Pinpoint the cell where the given text exists, returning its (X, Y) midpoint coordinate. 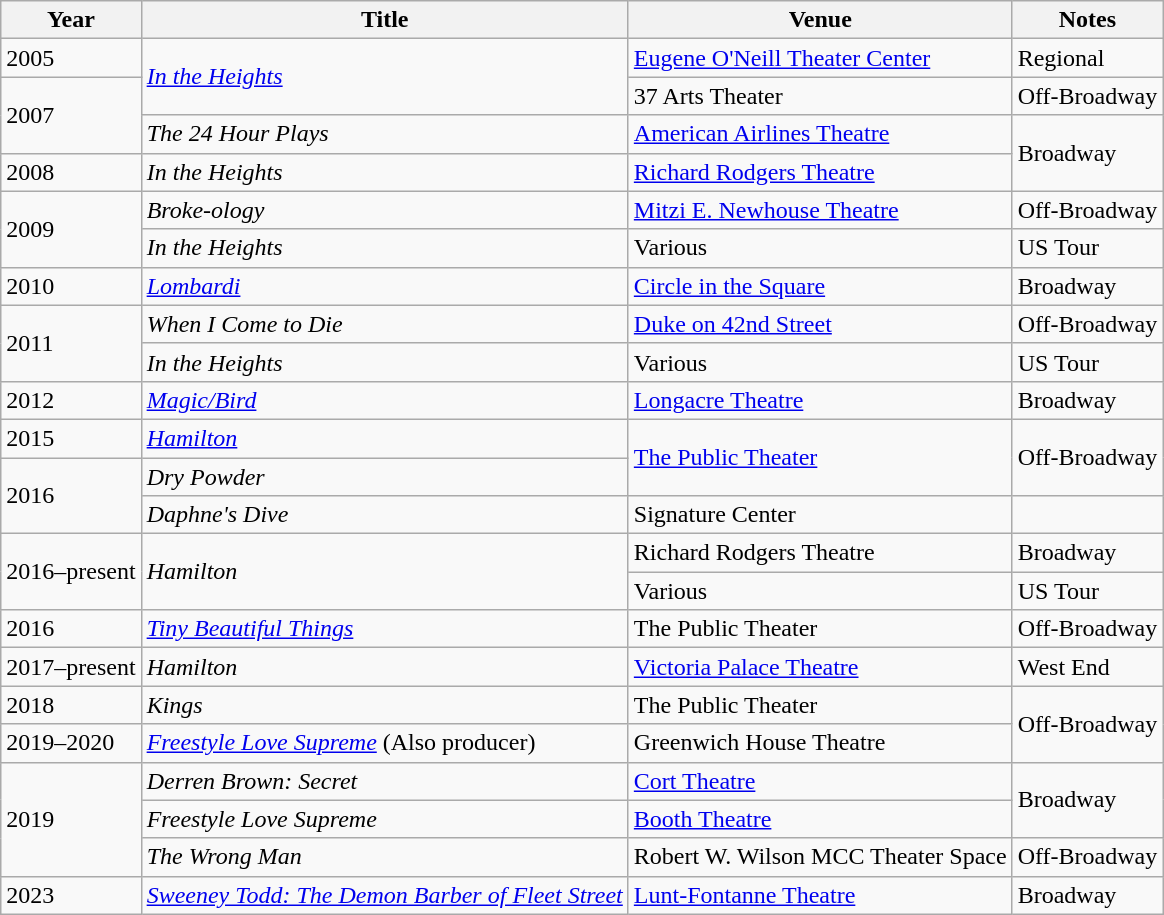
Sweeney Todd: The Demon Barber of Fleet Street (384, 895)
2009 (71, 229)
Robert W. Wilson MCC Theater Space (820, 857)
Venue (820, 20)
2005 (71, 58)
Greenwich House Theatre (820, 743)
2023 (71, 895)
Signature Center (820, 515)
2015 (71, 438)
Eugene O'Neill Theater Center (820, 58)
2011 (71, 343)
2017–present (71, 667)
Year (71, 20)
Circle in the Square (820, 286)
Kings (384, 705)
American Airlines Theatre (820, 134)
Freestyle Love Supreme (Also producer) (384, 743)
Magic/Bird (384, 400)
Duke on 42nd Street (820, 324)
37 Arts Theater (820, 96)
Daphne's Dive (384, 515)
2008 (71, 172)
2010 (71, 286)
Mitzi E. Newhouse Theatre (820, 210)
Booth Theatre (820, 819)
Dry Powder (384, 477)
Broke-ology (384, 210)
2007 (71, 115)
Regional (1088, 58)
Cort Theatre (820, 781)
Freestyle Love Supreme (384, 819)
Lombardi (384, 286)
Lunt-Fontanne Theatre (820, 895)
Tiny Beautiful Things (384, 629)
When I Come to Die (384, 324)
2019–2020 (71, 743)
Derren Brown: Secret (384, 781)
2016–present (71, 572)
The 24 Hour Plays (384, 134)
Longacre Theatre (820, 400)
Notes (1088, 20)
2018 (71, 705)
West End (1088, 667)
2019 (71, 819)
2012 (71, 400)
Victoria Palace Theatre (820, 667)
The Wrong Man (384, 857)
Title (384, 20)
